Capture the cell that displays the provided text and extract its [x, y] central coordinate. 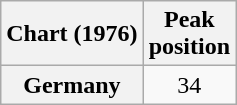
Peakposition [189, 34]
Germany [72, 85]
34 [189, 85]
Chart (1976) [72, 34]
